Return [x, y] of the center of cell containing provided text 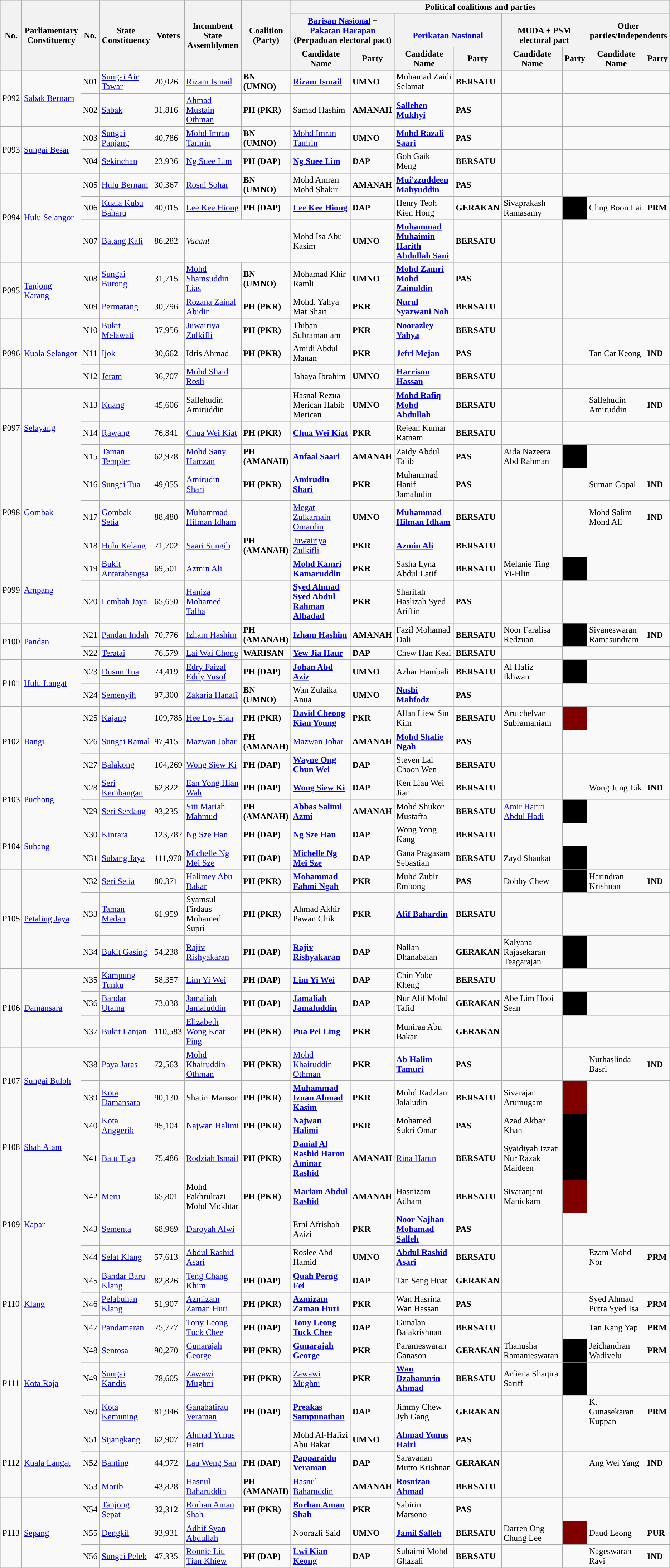
Papparaidu Veraman [321, 1463]
Ean Yong Hian Wah [213, 788]
Mohd Al-Hafizi Abu Bakar [321, 1440]
75,486 [168, 1158]
K. Gunasekaran Kuppan [616, 1412]
Other parties/Independents [628, 30]
N46 [90, 1304]
Mohammad Fahmi Ngah [321, 881]
Halimey Abu Bakar [213, 881]
62,822 [168, 788]
Azad Akbar Khan [532, 1126]
P112 [11, 1463]
N44 [90, 1257]
Subang [52, 846]
Tan Cat Keong [616, 354]
Chng Boon Lai [616, 208]
N24 [90, 695]
Sivarajan Arumugam [532, 1097]
Bukit Melawati [126, 330]
88,480 [168, 517]
62,907 [168, 1440]
Mohd Amran Mohd Shakir [321, 185]
93,931 [168, 1533]
Hasnal Rezua Merican Habib Merican [321, 405]
75,777 [168, 1327]
N41 [90, 1158]
P111 [11, 1383]
Parliamentary Constituency [52, 35]
Hulu Kelang [126, 546]
Jeichandran Wadivelu [616, 1350]
Sharifah Haslizah Syed Ariffin [424, 601]
Saravanan Mutto Krishnan [424, 1463]
Shatiri Mansor [213, 1097]
N09 [90, 306]
Dengkil [126, 1533]
N03 [90, 138]
Erni Afrishah Azizi [321, 1229]
109,785 [168, 718]
40,015 [168, 208]
Sungai Panjang [126, 138]
20,026 [168, 82]
Ezam Mohd Nor [616, 1257]
Ahmad Akhir Pawan Chik [321, 914]
Hulu Bernam [126, 185]
P099 [11, 590]
N32 [90, 881]
Mohamed Sukri Omar [424, 1126]
Melanie Ting Yi-Hlin [532, 568]
Political coalitions and parties [480, 7]
Suman Gopal [616, 484]
Sungai Besar [52, 150]
Amidi Abdul Manan [321, 354]
Taman Medan [126, 914]
P093 [11, 150]
Dobby Chew [532, 881]
Mohd Shamsuddin Lias [213, 279]
Subang Jaya [126, 858]
Syed Ahmad Putra Syed Isa [616, 1304]
Sungai Buloh [52, 1081]
Kota Damansara [126, 1097]
Abbas Salimi Azmi [321, 811]
Noorazli Said [321, 1533]
P104 [11, 846]
54,238 [168, 952]
Wan Hasrina Wan Hassan [424, 1304]
Kuala Langat [52, 1463]
N47 [90, 1327]
Preakas Sampunathan [321, 1412]
Anfaal Saari [321, 456]
Sementa [126, 1229]
73,038 [168, 1003]
Ganabatirau Veraman [213, 1412]
58,357 [168, 980]
Rina Harun [424, 1158]
Mohd Isa Abu Kasim [321, 241]
Mohd Rafiq Mohd Abdullah [424, 405]
Ken Liau Wei Jian [424, 788]
Sekinchan [126, 161]
P101 [11, 683]
N04 [90, 161]
Nurul Syazwani Noh [424, 306]
Noor Faralisa Redzuan [532, 634]
Sivaneswaran Ramasundram [616, 634]
Syaidiyah Izzati Nur Razak Maideen [532, 1158]
N20 [90, 601]
Sepang [52, 1533]
Mohd Shukor Mustaffa [424, 811]
Gunalan Balakrishnan [424, 1327]
N29 [90, 811]
Wayne Ong Chun Wei [321, 765]
Perikatan Nasional [448, 30]
Gombak Setia [126, 517]
N33 [90, 914]
Sungai Kandis [126, 1379]
Sabak Bernam [52, 98]
Hasnizam Adham [424, 1196]
Chew Han Keai [424, 653]
N21 [90, 634]
Seri Setia [126, 881]
David Cheong Kian Young [321, 718]
Kota Kemuning [126, 1412]
Mohamad Khir Ramli [321, 279]
Wan Dzahanurin Ahmad [424, 1379]
N31 [90, 858]
Sijangkang [126, 1440]
N50 [90, 1412]
N45 [90, 1281]
Batu Tiga [126, 1158]
Kinrara [126, 835]
P108 [11, 1147]
40,786 [168, 138]
Bukit Antarabangsa [126, 568]
Mohd Salim Mohd Ali [616, 517]
Nushi Mahfodz [424, 695]
P105 [11, 919]
Fazil Mohamad Dali [424, 634]
Mohd Shaid Rosli [213, 377]
31,715 [168, 279]
Ijok [126, 354]
Mui'zzuddeen Mahyuddin [424, 185]
N38 [90, 1064]
Jimmy Chew Jyh Gang [424, 1412]
Kalyana Rajasekaran Teagarajan [532, 952]
Pelabuhan Klang [126, 1304]
Lwi Kian Keong [321, 1556]
N11 [90, 354]
P113 [11, 1533]
Steven Lai Choon Wen [424, 765]
Bandar Utama [126, 1003]
47,335 [168, 1556]
Mohd. Yahya Mat Shari [321, 306]
111,970 [168, 858]
N30 [90, 835]
Zaidy Abdul Talib [424, 456]
P102 [11, 741]
Mariam Abdul Rashid [321, 1196]
N07 [90, 241]
Rawang [126, 433]
Pandamaran [126, 1327]
Bandar Baru Klang [126, 1281]
Chin Yoke Kheng [424, 980]
Wong Jung Lik [616, 788]
Hee Loy Sian [213, 718]
Kuang [126, 405]
Damansara [52, 1008]
97,300 [168, 695]
31,816 [168, 110]
Mohd Kamri Kamaruddin [321, 568]
65,801 [168, 1196]
PUR [657, 1533]
N43 [90, 1229]
N40 [90, 1126]
N25 [90, 718]
Wong Yong Kang [424, 835]
86,282 [168, 241]
23,936 [168, 161]
N19 [90, 568]
Jahaya Ibrahim [321, 377]
Syamsul Firdaus Mohamed Supri [213, 914]
Sentosa [126, 1350]
P103 [11, 800]
N10 [90, 330]
Voters [168, 35]
Lembah Jaya [126, 601]
Rosnizan Ahmad [424, 1486]
Thanusha Ramanieswaran [532, 1350]
N01 [90, 82]
Sungai Tua [126, 484]
N51 [90, 1440]
N26 [90, 741]
N54 [90, 1509]
N48 [90, 1350]
N15 [90, 456]
N56 [90, 1556]
Vacant [238, 241]
Ang Wei Yang [616, 1463]
44,972 [168, 1463]
Mohd Radzlan Jalaludin [424, 1097]
97,415 [168, 741]
P109 [11, 1224]
Muhammad Izuan Ahmad Kasim [321, 1097]
30,662 [168, 354]
Noor Najhan Mohamad Salleh [424, 1229]
Muhammad Hanif Jamaludin [424, 484]
N42 [90, 1196]
Kajang [126, 718]
62,978 [168, 456]
Darren Ong Chung Lee [532, 1533]
76,841 [168, 433]
Haniza Mohamed Talha [213, 601]
Paya Jaras [126, 1064]
Kota Raja [52, 1383]
Edry Faizal Eddy Yusof [213, 672]
Sungai Air Tawar [126, 82]
Tanjong Sepat [126, 1509]
P106 [11, 1008]
Rosni Sohar [213, 185]
Dusun Tua [126, 672]
Sungai Ramal [126, 741]
Sabirin Marsono [424, 1509]
Amir Hariri Abdul Hadi [532, 811]
Nallan Dhanabalan [424, 952]
N35 [90, 980]
82,826 [168, 1281]
N08 [90, 279]
Banting [126, 1463]
N53 [90, 1486]
104,269 [168, 765]
70,776 [168, 634]
Ab Halim Tamuri [424, 1064]
61,959 [168, 914]
Daroyah Alwi [213, 1229]
Mohd Zamri Mohd Zainuldin [424, 279]
Shah Alam [52, 1147]
Arutchelvan Subramaniam [532, 718]
72,563 [168, 1064]
Kuala Selangor [52, 354]
Tan Kang Yap [616, 1327]
N22 [90, 653]
Sasha Lyna Abdul Latif [424, 568]
Harrison Hassan [424, 377]
N39 [90, 1097]
N16 [90, 484]
Azhar Hambali [424, 672]
P098 [11, 513]
N27 [90, 765]
P095 [11, 290]
Thiban Subramaniam [321, 330]
Sungai Burong [126, 279]
Mohd Shafie Ngah [424, 741]
Jeram [126, 377]
Sivaprakash Ramasamy [532, 208]
Johan Abd Aziz [321, 672]
Teng Chang Khim [213, 1281]
Bukit Gasing [126, 952]
Quah Perng Fei [321, 1281]
N23 [90, 672]
30,796 [168, 306]
Tan Seng Huat [424, 1281]
Sungai Pelek [126, 1556]
49,055 [168, 484]
Seri Kembangan [126, 788]
Mohd Fakhrulrazi Mohd Mokhtar [213, 1196]
Arfiena Shaqira Sariff [532, 1379]
78,605 [168, 1379]
Tanjong Karang [52, 290]
Rejean Kumar Ratnam [424, 433]
Hulu Selangor [52, 218]
N28 [90, 788]
Allan Liew Sin Kim [424, 718]
Seri Serdang [126, 811]
MUDA + PSM electoral pact [544, 30]
Sivaranjani Manickam [532, 1196]
76,579 [168, 653]
Kota Anggerik [126, 1126]
Ronnie Liu Tian Khiew [213, 1556]
Samad Hashim [321, 110]
State Constituency [126, 35]
Pandan [52, 642]
69,501 [168, 568]
Hulu Langat [52, 683]
N34 [90, 952]
Kuala Kubu Baharu [126, 208]
68,969 [168, 1229]
Goh Gaik Meng [424, 161]
P092 [11, 98]
Permatang [126, 306]
65,650 [168, 601]
81,946 [168, 1412]
93,235 [168, 811]
71,702 [168, 546]
Muhd Zubir Embong [424, 881]
Siti Mariah Mahmud [213, 811]
N52 [90, 1463]
57,613 [168, 1257]
32,312 [168, 1509]
Aida Nazeera Abd Rahman [532, 456]
Bukit Lanjan [126, 1031]
Nurhaslinda Basri [616, 1064]
95,104 [168, 1126]
Jamil Salleh [424, 1533]
Puchong [52, 800]
90,130 [168, 1097]
Roslee Abd Hamid [321, 1257]
N18 [90, 546]
Rodziah Ismail [213, 1158]
Lau Weng San [213, 1463]
Nur Alif Mohd Tafid [424, 1003]
Daud Leong [616, 1533]
Idris Ahmad [213, 354]
Megat Zulkarnain Omardin [321, 517]
P107 [11, 1081]
Pua Pei Ling [321, 1031]
Semenyih [126, 695]
Parameswaran Ganason [424, 1350]
43,828 [168, 1486]
Mohd Sany Hamzan [213, 456]
Henry Teoh Kien Hong [424, 208]
Coalition (Party) [266, 35]
Barisan Nasional + Pakatan Harapan (Perpaduan electoral pact) [343, 30]
Wan Zulaika Anua [321, 695]
Sabak [126, 110]
Nageswaran Ravi [616, 1556]
Adhif Syan Abdullah [213, 1533]
N14 [90, 433]
N05 [90, 185]
Jefri Mejan [424, 354]
N37 [90, 1031]
Incumbent State Assemblymen [213, 35]
P110 [11, 1304]
90,270 [168, 1350]
Syed Ahmad Syed Abdul Rahman Alhadad [321, 601]
N13 [90, 405]
30,367 [168, 185]
Ahmad Mustain Othman [213, 110]
Danial Al Rashid Haron Aminar Rashid [321, 1158]
Batang Kali [126, 241]
Saari Sungib [213, 546]
Muniraa Abu Bakar [424, 1031]
N06 [90, 208]
51,907 [168, 1304]
Sallehen Mukhyi [424, 110]
37,956 [168, 330]
N36 [90, 1003]
Noorazley Yahya [424, 330]
N55 [90, 1533]
Balakong [126, 765]
74,419 [168, 672]
Selat Klang [126, 1257]
Zayd Shaukat [532, 858]
Gana Pragasam Sebastian [424, 858]
Bangi [52, 741]
P096 [11, 354]
Afif Bahardin [424, 914]
P094 [11, 218]
Klang [52, 1304]
Selayang [52, 428]
Gombak [52, 513]
Suhaimi Mohd Ghazali [424, 1556]
P100 [11, 642]
Kampung Tunku [126, 980]
N17 [90, 517]
Elizabeth Wong Keat Ping [213, 1031]
Meru [126, 1196]
80,371 [168, 881]
Al Hafiz Ikhwan [532, 672]
Lai Wai Chong [213, 653]
Teratai [126, 653]
Morib [126, 1486]
Muhammad Muhaimin Harith Abdullah Sani [424, 241]
110,583 [168, 1031]
Ampang [52, 590]
Kapar [52, 1224]
36,707 [168, 377]
Yew Jia Haur [321, 653]
Pandan Indah [126, 634]
Harindran Krishnan [616, 881]
Mohd Razali Saari [424, 138]
123,782 [168, 835]
N12 [90, 377]
Rozana Zainal Abidin [213, 306]
Abe Lim Hooi Sean [532, 1003]
Petaling Jaya [52, 919]
45,606 [168, 405]
Zakaria Hanafi [213, 695]
P097 [11, 428]
N49 [90, 1379]
Taman Templer [126, 456]
N02 [90, 110]
WARISAN [266, 653]
Mohamad Zaidi Selamat [424, 82]
